Output the [X, Y] coordinate of the center of the cell containing the given text.  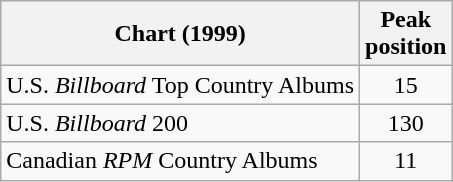
130 [406, 123]
Peakposition [406, 34]
11 [406, 161]
Canadian RPM Country Albums [180, 161]
15 [406, 85]
U.S. Billboard 200 [180, 123]
U.S. Billboard Top Country Albums [180, 85]
Chart (1999) [180, 34]
